Return [x, y] of the center of cell containing provided text 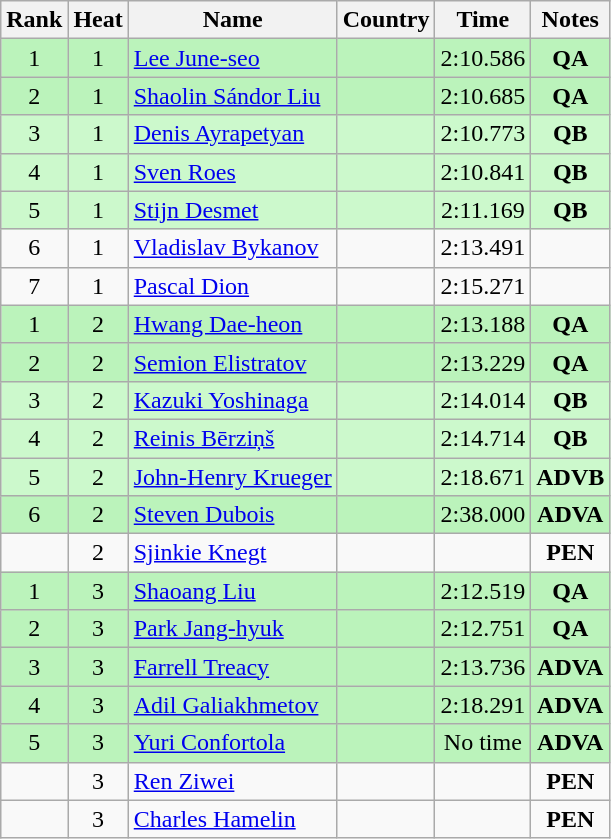
Pascal Dion [232, 286]
Adil Galiakhmetov [232, 705]
Sven Roes [232, 172]
2:10.685 [483, 96]
Yuri Confortola [232, 743]
Park Jang-hyuk [232, 629]
2:13.736 [483, 667]
Heat [98, 20]
Kazuki Yoshinaga [232, 400]
Notes [570, 20]
2:12.751 [483, 629]
2:13.229 [483, 362]
Lee June-seo [232, 58]
2:13.188 [483, 324]
2:38.000 [483, 515]
2:11.169 [483, 210]
2:10.586 [483, 58]
Shaoang Liu [232, 591]
2:10.773 [483, 134]
Stijn Desmet [232, 210]
Sjinkie Knegt [232, 553]
2:15.271 [483, 286]
Reinis Bērziņš [232, 438]
2:12.519 [483, 591]
2:18.671 [483, 477]
Steven Dubois [232, 515]
John-Henry Krueger [232, 477]
2:18.291 [483, 705]
Farrell Treacy [232, 667]
7 [34, 286]
Denis Ayrapetyan [232, 134]
2:10.841 [483, 172]
Country [386, 20]
Semion Elistratov [232, 362]
No time [483, 743]
Time [483, 20]
Hwang Dae-heon [232, 324]
Rank [34, 20]
2:14.714 [483, 438]
Charles Hamelin [232, 819]
Name [232, 20]
Ren Ziwei [232, 781]
ADVB [570, 477]
Shaolin Sándor Liu [232, 96]
2:14.014 [483, 400]
Vladislav Bykanov [232, 248]
2:13.491 [483, 248]
